Extract the (x, y) coordinate from the center of the cell holding the provided text.  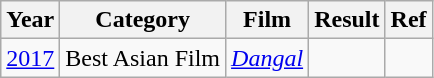
Result (347, 20)
Ref (408, 20)
Category (143, 20)
Dangal (268, 58)
Best Asian Film (143, 58)
Film (268, 20)
2017 (30, 58)
Year (30, 20)
